Provide the (x, y) coordinate of the cell's center where the given text is located.  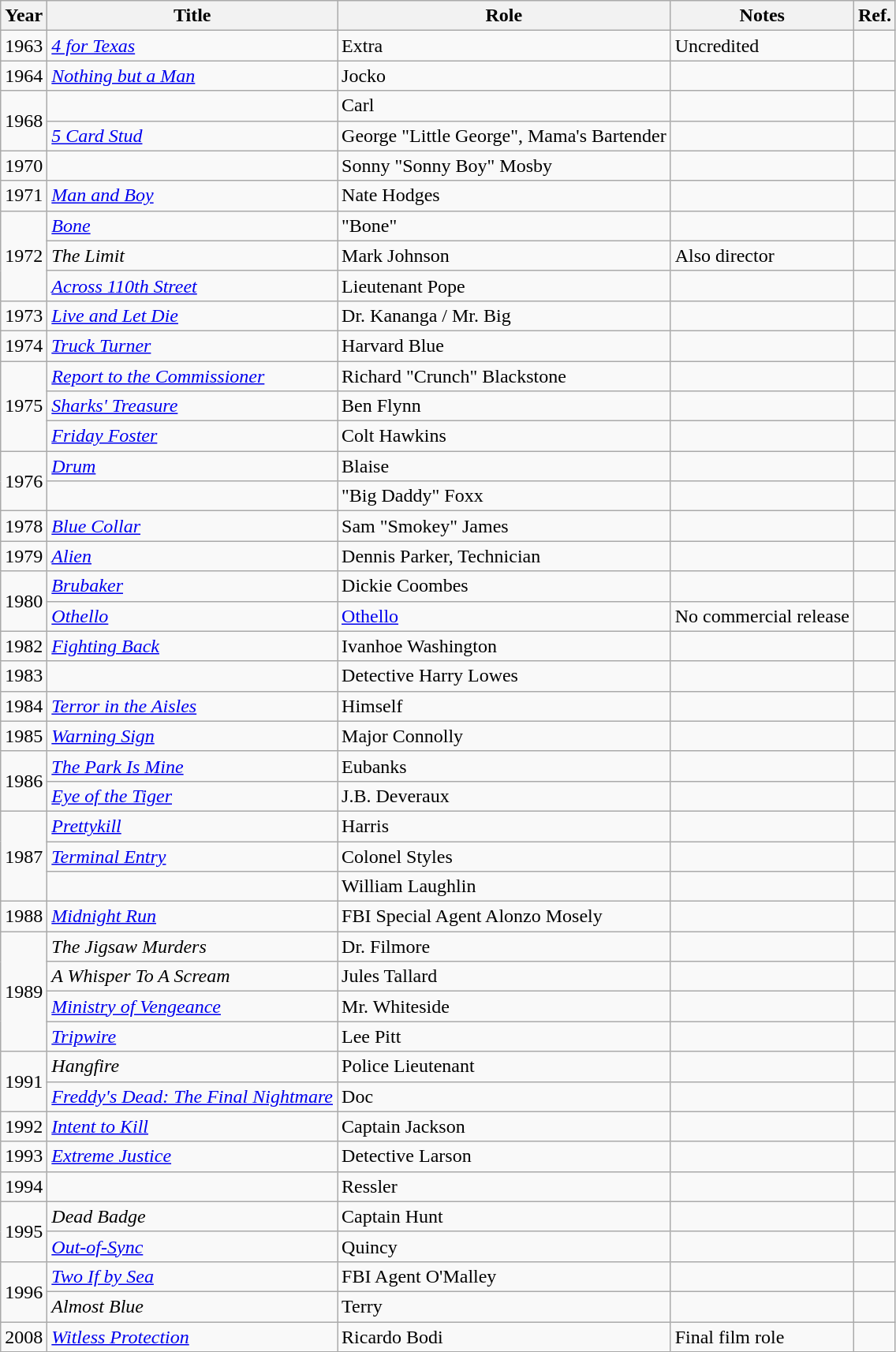
Truck Turner (192, 345)
Captain Jackson (505, 1126)
"Big Daddy" Foxx (505, 496)
William Laughlin (505, 887)
Major Connolly (505, 736)
Bone (192, 226)
Ressler (505, 1186)
Final film role (762, 1337)
No commercial release (762, 616)
2008 (24, 1337)
"Bone" (505, 226)
1996 (24, 1291)
Sam "Smokey" James (505, 526)
Witless Protection (192, 1337)
Jules Tallard (505, 977)
A Whisper To A Scream (192, 977)
Dr. Kananga / Mr. Big (505, 316)
Nothing but a Man (192, 76)
Doc (505, 1096)
Man and Boy (192, 196)
FBI Agent O'Malley (505, 1276)
1980 (24, 601)
George "Little George", Mama's Bartender (505, 136)
Ben Flynn (505, 406)
Almost Blue (192, 1306)
Sharks' Treasure (192, 406)
The Jigsaw Murders (192, 947)
Notes (762, 16)
1979 (24, 556)
Out-of-Sync (192, 1246)
Carl (505, 106)
1982 (24, 646)
Lieutenant Pope (505, 286)
1971 (24, 196)
Dennis Parker, Technician (505, 556)
Ricardo Bodi (505, 1337)
Richard "Crunch" Blackstone (505, 376)
Himself (505, 706)
1973 (24, 316)
Detective Larson (505, 1156)
Terminal Entry (192, 856)
Terror in the Aisles (192, 706)
1984 (24, 706)
Colt Hawkins (505, 436)
1970 (24, 166)
Ministry of Vengeance (192, 1007)
Blaise (505, 466)
Detective Harry Lowes (505, 676)
1983 (24, 676)
1985 (24, 736)
Terry (505, 1306)
Police Lieutenant (505, 1066)
1989 (24, 992)
The Limit (192, 256)
Intent to Kill (192, 1126)
Uncredited (762, 46)
1992 (24, 1126)
Drum (192, 466)
Ivanhoe Washington (505, 646)
Dead Badge (192, 1216)
1987 (24, 856)
Blue Collar (192, 526)
1986 (24, 781)
1991 (24, 1081)
1964 (24, 76)
Year (24, 16)
5 Card Stud (192, 136)
1976 (24, 481)
Fighting Back (192, 646)
1972 (24, 256)
1988 (24, 917)
Mr. Whiteside (505, 1007)
Quincy (505, 1246)
4 for Texas (192, 46)
1995 (24, 1231)
FBI Special Agent Alonzo Mosely (505, 917)
1975 (24, 406)
Harvard Blue (505, 345)
Report to the Commissioner (192, 376)
The Park Is Mine (192, 766)
Lee Pitt (505, 1036)
Extra (505, 46)
Eye of the Tiger (192, 796)
Title (192, 16)
Nate Hodges (505, 196)
Live and Let Die (192, 316)
1963 (24, 46)
1993 (24, 1156)
Warning Sign (192, 736)
Harris (505, 826)
Also director (762, 256)
Eubanks (505, 766)
Ref. (874, 16)
1994 (24, 1186)
Extreme Justice (192, 1156)
Alien (192, 556)
Dickie Coombes (505, 586)
Across 110th Street (192, 286)
Role (505, 16)
J.B. Deveraux (505, 796)
1978 (24, 526)
Tripwire (192, 1036)
Dr. Filmore (505, 947)
Captain Hunt (505, 1216)
Two If by Sea (192, 1276)
1968 (24, 121)
Hangfire (192, 1066)
Mark Johnson (505, 256)
Freddy's Dead: The Final Nightmare (192, 1096)
Brubaker (192, 586)
Colonel Styles (505, 856)
Midnight Run (192, 917)
Prettykill (192, 826)
Sonny "Sonny Boy" Mosby (505, 166)
1974 (24, 345)
Friday Foster (192, 436)
Jocko (505, 76)
